Locate the cell with the specified text and output its (x, y) center coordinate. 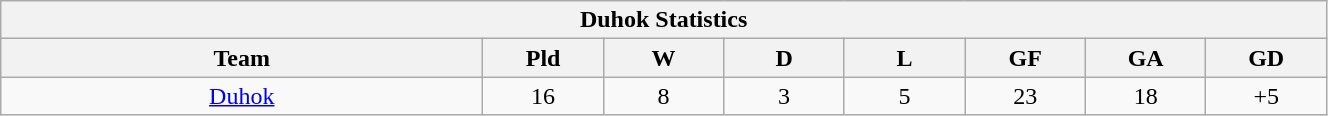
GA (1146, 58)
3 (784, 96)
18 (1146, 96)
16 (544, 96)
23 (1026, 96)
5 (904, 96)
Duhok Statistics (664, 20)
L (904, 58)
W (664, 58)
+5 (1266, 96)
Pld (544, 58)
8 (664, 96)
GD (1266, 58)
Duhok (242, 96)
Team (242, 58)
GF (1026, 58)
D (784, 58)
